Detect which cell encompasses the target text, then output its [X, Y] center coordinate. 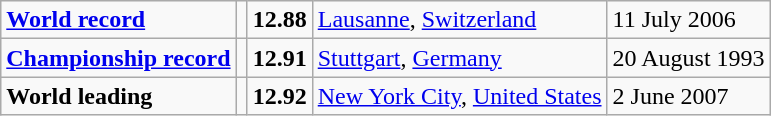
Championship record [118, 58]
Lausanne, Switzerland [460, 20]
2 June 2007 [688, 96]
20 August 1993 [688, 58]
11 July 2006 [688, 20]
World record [118, 20]
12.92 [280, 96]
World leading [118, 96]
Stuttgart, Germany [460, 58]
12.91 [280, 58]
New York City, United States [460, 96]
12.88 [280, 20]
